Search for the cell housing the specified text and yield its (x, y) center coordinate. 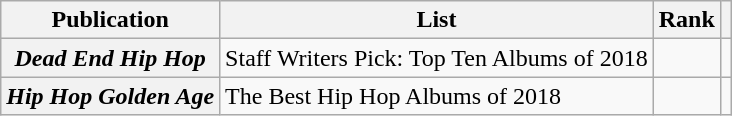
Publication (110, 20)
Dead End Hip Hop (110, 58)
The Best Hip Hop Albums of 2018 (437, 96)
List (437, 20)
Hip Hop Golden Age (110, 96)
Rank (686, 20)
Staff Writers Pick: Top Ten Albums of 2018 (437, 58)
